Scan for the cell matching the given text and deliver its [x, y] coordinate at center. 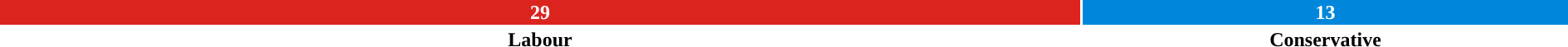
29 [540, 12]
13 [1326, 12]
